Pinpoint the cell where the given text exists, returning its [X, Y] midpoint coordinate. 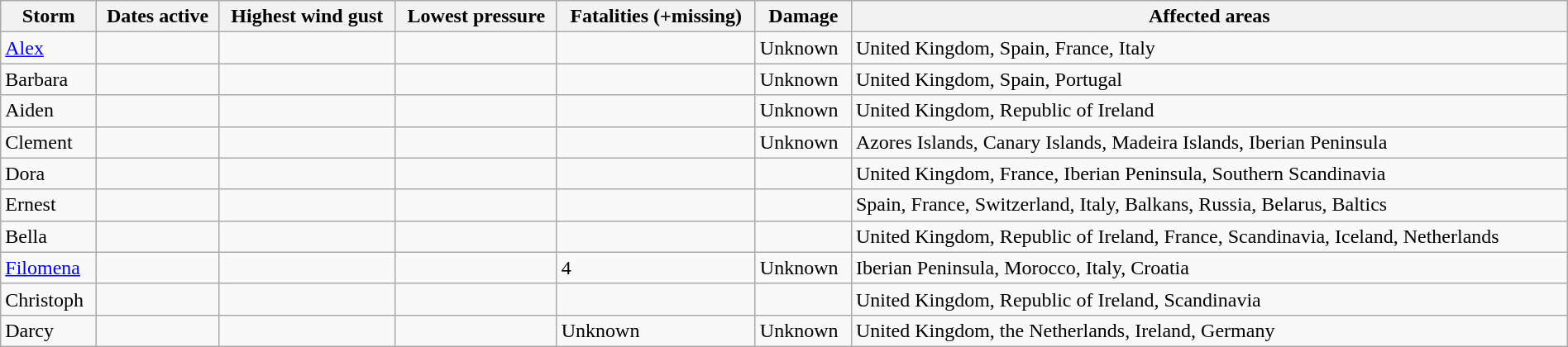
Fatalities (+missing) [656, 17]
Ernest [49, 205]
Iberian Peninsula, Morocco, Italy, Croatia [1209, 268]
Darcy [49, 330]
United Kingdom, the Netherlands, Ireland, Germany [1209, 330]
Highest wind gust [307, 17]
United Kingdom, Spain, Portugal [1209, 79]
Aiden [49, 111]
Alex [49, 48]
Christoph [49, 299]
Dates active [157, 17]
Azores Islands, Canary Islands, Madeira Islands, Iberian Peninsula [1209, 142]
Lowest pressure [476, 17]
Spain, France, Switzerland, Italy, Balkans, Russia, Belarus, Baltics [1209, 205]
United Kingdom, France, Iberian Peninsula, Southern Scandinavia [1209, 173]
Bella [49, 236]
Storm [49, 17]
Damage [803, 17]
Barbara [49, 79]
United Kingdom, Spain, France, Italy [1209, 48]
United Kingdom, Republic of Ireland [1209, 111]
Clement [49, 142]
United Kingdom, Republic of Ireland, Scandinavia [1209, 299]
Dora [49, 173]
United Kingdom, Republic of Ireland, France, Scandinavia, Iceland, Netherlands [1209, 236]
Affected areas [1209, 17]
Filomena [49, 268]
4 [656, 268]
